Output the (X, Y) coordinate of the center of the cell containing the given text.  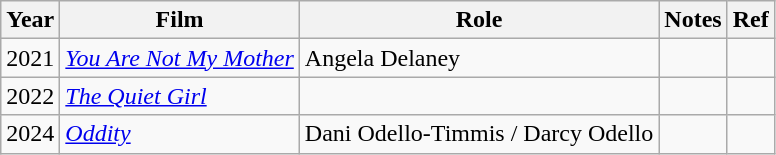
2022 (30, 96)
Notes (693, 20)
2024 (30, 134)
Year (30, 20)
Angela Delaney (478, 58)
Film (180, 20)
Ref (750, 20)
2021 (30, 58)
Oddity (180, 134)
You Are Not My Mother (180, 58)
The Quiet Girl (180, 96)
Role (478, 20)
Dani Odello-Timmis / Darcy Odello (478, 134)
